From the cell containing the given text, extract its center point as [x, y] coordinate. 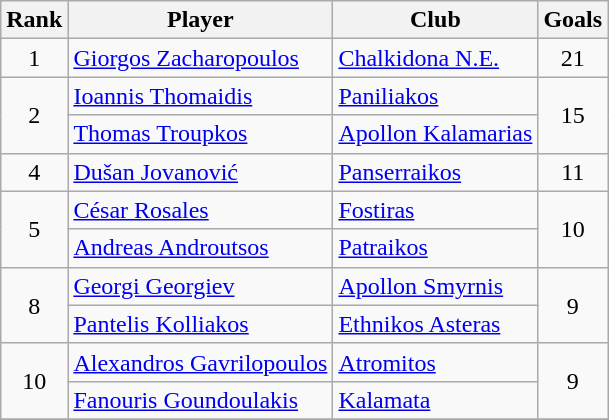
Andreas Androutsos [200, 248]
Giorgos Zacharopoulos [200, 58]
Player [200, 20]
Club [436, 20]
Georgi Georgiev [200, 286]
Patraikos [436, 248]
Alexandros Gavrilopoulos [200, 362]
Apollon Smyrnis [436, 286]
Chalkidona N.E. [436, 58]
1 [34, 58]
Goals [573, 20]
Fostiras [436, 210]
Fanouris Goundoulakis [200, 400]
Ethnikos Asteras [436, 324]
Pantelis Kolliakos [200, 324]
Ioannis Thomaidis [200, 96]
Rank [34, 20]
Dušan Jovanović [200, 172]
8 [34, 305]
Apollon Kalamarias [436, 134]
2 [34, 115]
4 [34, 172]
Thomas Troupkos [200, 134]
Panserraikos [436, 172]
11 [573, 172]
21 [573, 58]
5 [34, 229]
César Rosales [200, 210]
Kalamata [436, 400]
15 [573, 115]
Paniliakos [436, 96]
Atromitos [436, 362]
